Search for the cell housing the specified text and yield its [x, y] center coordinate. 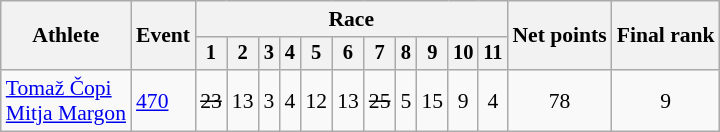
10 [463, 54]
Race [351, 19]
23 [211, 100]
Tomaž ČopiMitja Margon [66, 100]
Net points [559, 36]
7 [380, 54]
2 [243, 54]
Final rank [666, 36]
470 [163, 100]
11 [492, 54]
Event [163, 36]
12 [316, 100]
6 [348, 54]
8 [406, 54]
Athlete [66, 36]
25 [380, 100]
1 [211, 54]
15 [432, 100]
78 [559, 100]
